For the text-containing cell, return its midpoint in (X, Y) coordinate format. 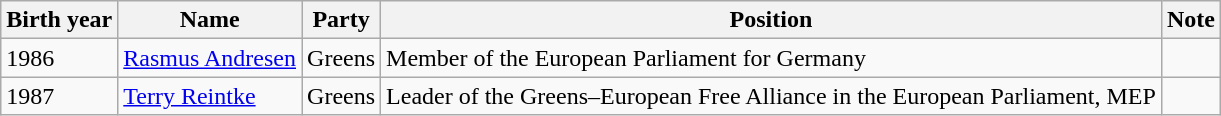
Leader of the Greens–European Free Alliance in the European Parliament, MEP (772, 96)
Rasmus Andresen (210, 58)
Position (772, 20)
Terry Reintke (210, 96)
Note (1190, 20)
1987 (60, 96)
Party (342, 20)
Member of the European Parliament for Germany (772, 58)
Birth year (60, 20)
Name (210, 20)
1986 (60, 58)
